Return (X, Y) of the center of cell containing provided text 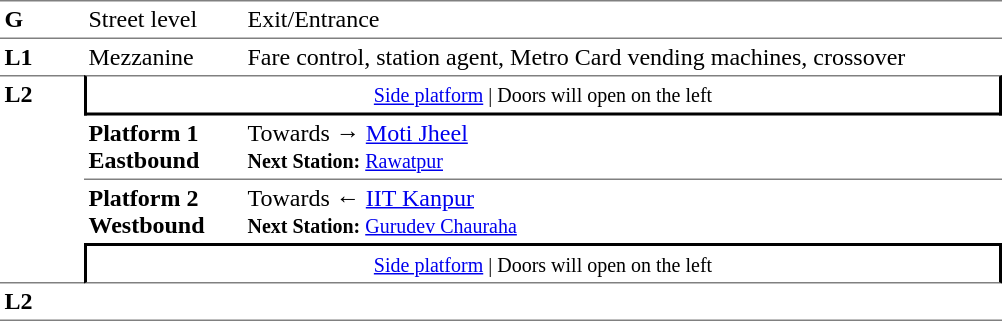
L2 (42, 179)
Street level (164, 20)
Platform 2Westbound (164, 212)
Mezzanine (164, 57)
Platform 1Eastbound (164, 148)
L1 (42, 57)
G (42, 20)
Towards → Moti JheelNext Station: Rawatpur (622, 148)
Towards ← IIT KanpurNext Station: Gurudev Chauraha (622, 212)
Exit/Entrance (622, 20)
Fare control, station agent, Metro Card vending machines, crossover (622, 57)
